Return (x, y) of the center of cell containing provided text 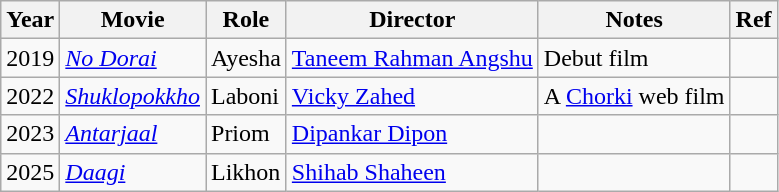
Priom (246, 134)
Year (30, 20)
2025 (30, 172)
Ayesha (246, 58)
Antarjaal (133, 134)
Shihab Shaheen (412, 172)
Movie (133, 20)
Shuklopokkho (133, 96)
Taneem Rahman Angshu (412, 58)
Notes (634, 20)
2019 (30, 58)
Ref (754, 20)
2023 (30, 134)
2022 (30, 96)
Debut film (634, 58)
Dipankar Dipon (412, 134)
Daagi (133, 172)
Director (412, 20)
Role (246, 20)
Laboni (246, 96)
A Chorki web film (634, 96)
Vicky Zahed (412, 96)
No Dorai (133, 58)
Likhon (246, 172)
